Determine the [x, y] coordinate at the center of the cell enclosing the given text.  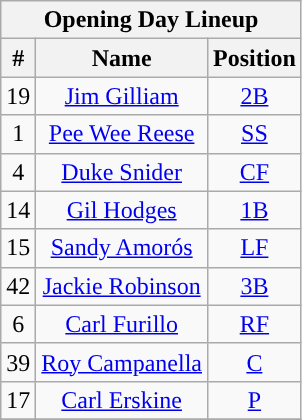
17 [18, 400]
1B [255, 210]
Carl Erskine [122, 400]
Name [122, 58]
15 [18, 248]
6 [18, 324]
# [18, 58]
Jim Gilliam [122, 96]
SS [255, 134]
Pee Wee Reese [122, 134]
Opening Day Lineup [152, 20]
42 [18, 286]
4 [18, 172]
19 [18, 96]
Jackie Robinson [122, 286]
Position [255, 58]
3B [255, 286]
2B [255, 96]
RF [255, 324]
Carl Furillo [122, 324]
1 [18, 134]
14 [18, 210]
CF [255, 172]
Sandy Amorós [122, 248]
C [255, 362]
LF [255, 248]
39 [18, 362]
Roy Campanella [122, 362]
Gil Hodges [122, 210]
P [255, 400]
Duke Snider [122, 172]
